Locate the cell with the specified text and output its (x, y) center coordinate. 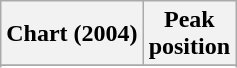
Peak position (189, 34)
Chart (2004) (72, 34)
